From the cell containing the given text, extract its center point as [x, y] coordinate. 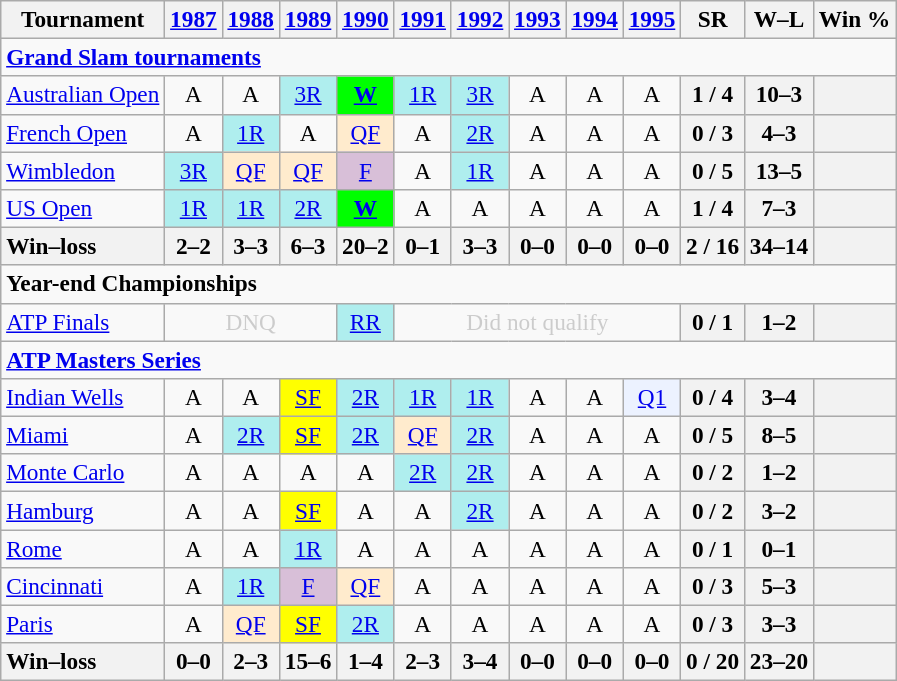
Q1 [652, 397]
0 / 4 [713, 397]
5–3 [778, 586]
1990 [366, 19]
US Open [83, 208]
1989 [308, 19]
23–20 [778, 662]
1992 [480, 19]
DNQ [251, 322]
Rome [83, 548]
Did not qualify [538, 322]
1988 [250, 19]
1991 [422, 19]
Tournament [83, 19]
ATP Finals [83, 322]
7–3 [778, 208]
Year-end Championships [448, 284]
Cincinnati [83, 586]
SR [713, 19]
RR [366, 322]
W–L [778, 19]
34–14 [778, 246]
1–4 [366, 662]
1987 [194, 19]
Paris [83, 624]
ATP Masters Series [448, 359]
0 / 20 [713, 662]
Hamburg [83, 510]
Win % [854, 19]
13–5 [778, 170]
French Open [83, 133]
8–5 [778, 435]
1993 [538, 19]
10–3 [778, 95]
Australian Open [83, 95]
3–2 [778, 510]
20–2 [366, 246]
6–3 [308, 246]
2–2 [194, 246]
Miami [83, 435]
1994 [594, 19]
1995 [652, 19]
Grand Slam tournaments [448, 57]
Monte Carlo [83, 473]
2 / 16 [713, 246]
Wimbledon [83, 170]
Indian Wells [83, 397]
15–6 [308, 662]
4–3 [778, 133]
